Capture the cell that displays the provided text and extract its [X, Y] central coordinate. 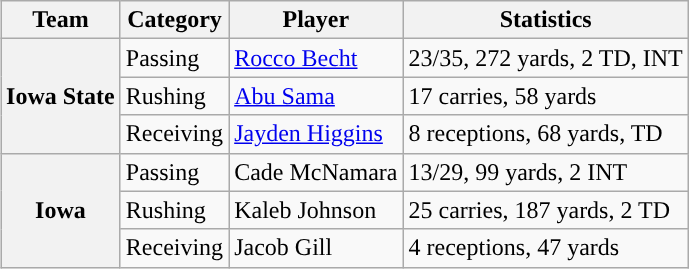
Category [174, 20]
Statistics [546, 20]
Iowa State [61, 96]
Abu Sama [316, 96]
23/35, 272 yards, 2 TD, INT [546, 58]
Team [61, 20]
Kaleb Johnson [316, 210]
Iowa [61, 210]
Cade McNamara [316, 172]
Jayden Higgins [316, 134]
4 receptions, 47 yards [546, 248]
13/29, 99 yards, 2 INT [546, 172]
25 carries, 187 yards, 2 TD [546, 210]
Jacob Gill [316, 248]
17 carries, 58 yards [546, 96]
8 receptions, 68 yards, TD [546, 134]
Player [316, 20]
Rocco Becht [316, 58]
